Pinpoint the cell where the given text exists, returning its [x, y] midpoint coordinate. 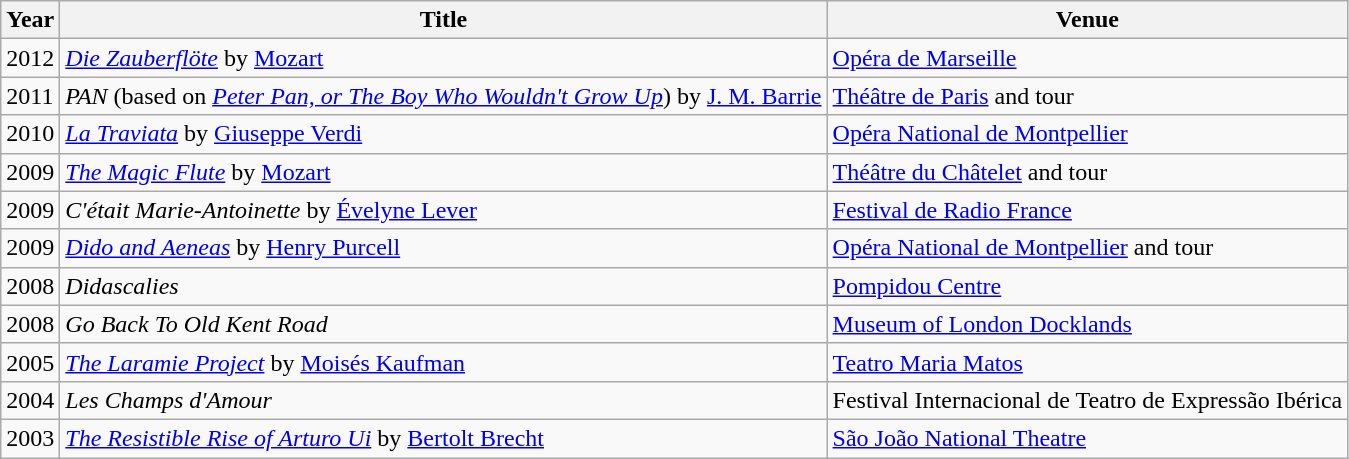
Les Champs d'Amour [444, 400]
Venue [1088, 20]
2003 [30, 438]
Théâtre de Paris and tour [1088, 96]
São João National Theatre [1088, 438]
The Laramie Project by Moisés Kaufman [444, 362]
The Magic Flute by Mozart [444, 172]
2011 [30, 96]
Die Zauberflöte by Mozart [444, 58]
C'était Marie-Antoinette by Évelyne Lever [444, 210]
Didascalies [444, 286]
Year [30, 20]
2010 [30, 134]
Dido and Aeneas by Henry Purcell [444, 248]
Opéra National de Montpellier and tour [1088, 248]
Opéra National de Montpellier [1088, 134]
Teatro Maria Matos [1088, 362]
The Resistible Rise of Arturo Ui by Bertolt Brecht [444, 438]
2005 [30, 362]
Pompidou Centre [1088, 286]
2004 [30, 400]
La Traviata by Giuseppe Verdi [444, 134]
Museum of London Docklands [1088, 324]
Title [444, 20]
PAN (based on Peter Pan, or The Boy Who Wouldn't Grow Up) by J. M. Barrie [444, 96]
Festival Internacional de Teatro de Expressão Ibérica [1088, 400]
Festival de Radio France [1088, 210]
Opéra de Marseille [1088, 58]
2012 [30, 58]
Théâtre du Châtelet and tour [1088, 172]
Go Back To Old Kent Road [444, 324]
